Identify which cell holds the provided text, then report its [x, y] central coordinate. 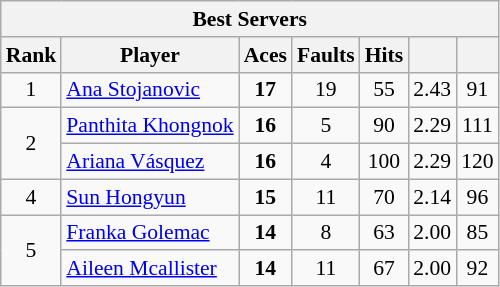
91 [478, 90]
Aileen Mcallister [150, 269]
Player [150, 55]
1 [32, 90]
55 [384, 90]
85 [478, 233]
Rank [32, 55]
Franka Golemac [150, 233]
67 [384, 269]
Ana Stojanovic [150, 90]
96 [478, 197]
Best Servers [250, 19]
Hits [384, 55]
120 [478, 162]
19 [326, 90]
2 [32, 144]
Faults [326, 55]
8 [326, 233]
17 [266, 90]
63 [384, 233]
111 [478, 126]
2.14 [432, 197]
Panthita Khongnok [150, 126]
2.43 [432, 90]
Aces [266, 55]
92 [478, 269]
15 [266, 197]
70 [384, 197]
100 [384, 162]
Sun Hongyun [150, 197]
90 [384, 126]
Ariana Vásquez [150, 162]
